Determine the [X, Y] coordinate at the center of the cell enclosing the given text.  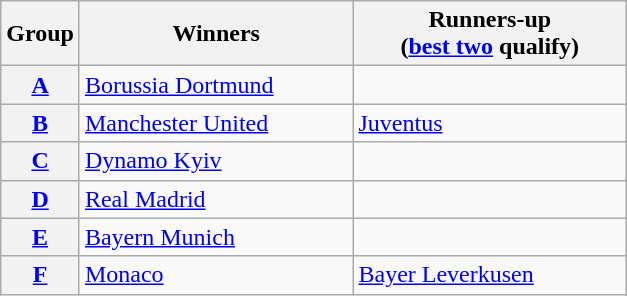
Real Madrid [216, 199]
F [40, 275]
Bayer Leverkusen [490, 275]
Monaco [216, 275]
Bayern Munich [216, 237]
C [40, 161]
Manchester United [216, 123]
Juventus [490, 123]
E [40, 237]
Group [40, 34]
B [40, 123]
D [40, 199]
A [40, 85]
Borussia Dortmund [216, 85]
Dynamo Kyiv [216, 161]
Runners-up(best two qualify) [490, 34]
Winners [216, 34]
